Provide the (x, y) coordinate of the cell's center where the given text is located.  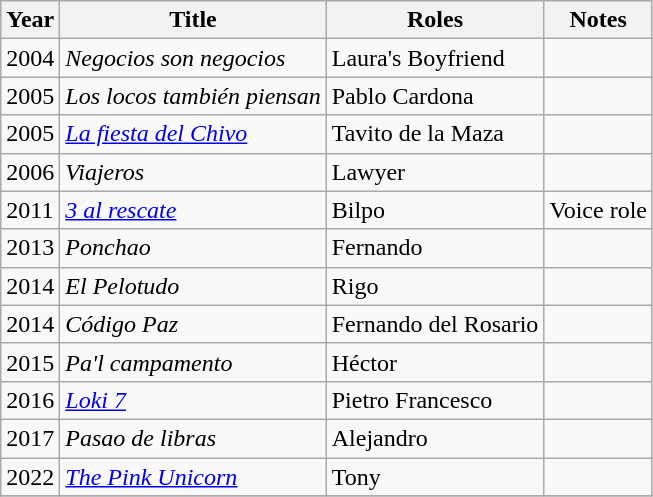
2016 (30, 400)
2022 (30, 477)
Loki 7 (193, 400)
2017 (30, 438)
3 al rescate (193, 210)
Pasao de libras (193, 438)
Fernando del Rosario (435, 324)
Pietro Francesco (435, 400)
Héctor (435, 362)
Fernando (435, 248)
2011 (30, 210)
Alejandro (435, 438)
Pa'l campamento (193, 362)
Voice role (598, 210)
The Pink Unicorn (193, 477)
El Pelotudo (193, 286)
Código Paz (193, 324)
Rigo (435, 286)
Year (30, 20)
Tavito de la Maza (435, 134)
Ponchao (193, 248)
Roles (435, 20)
Pablo Cardona (435, 96)
2013 (30, 248)
Lawyer (435, 172)
2015 (30, 362)
Negocios son negocios (193, 58)
Laura's Boyfriend (435, 58)
Bilpo (435, 210)
Viajeros (193, 172)
Tony (435, 477)
Notes (598, 20)
Los locos también piensan (193, 96)
La fiesta del Chivo (193, 134)
2004 (30, 58)
Title (193, 20)
2006 (30, 172)
